Capture the cell that displays the provided text and extract its (x, y) central coordinate. 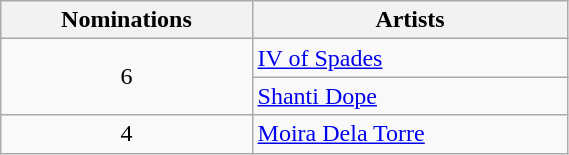
6 (126, 77)
Nominations (126, 20)
Moira Dela Torre (410, 134)
Artists (410, 20)
4 (126, 134)
IV of Spades (410, 58)
Shanti Dope (410, 96)
